Return the [x, y] coordinate for the center point of the cell that contains the specified text.  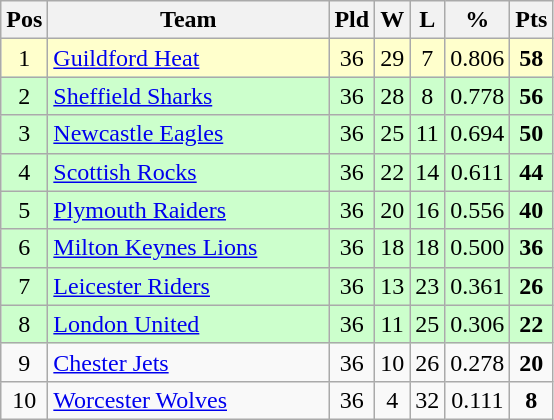
Scottish Rocks [188, 172]
Guildford Heat [188, 58]
0.306 [478, 324]
Pld [352, 20]
29 [392, 58]
Chester Jets [188, 362]
2 [24, 96]
14 [428, 172]
L [428, 20]
Sheffield Sharks [188, 96]
16 [428, 210]
London United [188, 324]
Team [188, 20]
Worcester Wolves [188, 400]
Newcastle Eagles [188, 134]
3 [24, 134]
0.278 [478, 362]
0.806 [478, 58]
40 [532, 210]
0.556 [478, 210]
0.500 [478, 248]
50 [532, 134]
0.778 [478, 96]
6 [24, 248]
Leicester Riders [188, 286]
% [478, 20]
Plymouth Raiders [188, 210]
56 [532, 96]
0.694 [478, 134]
32 [428, 400]
W [392, 20]
0.611 [478, 172]
Pos [24, 20]
0.111 [478, 400]
44 [532, 172]
0.361 [478, 286]
Milton Keynes Lions [188, 248]
28 [392, 96]
9 [24, 362]
1 [24, 58]
Pts [532, 20]
13 [392, 286]
23 [428, 286]
58 [532, 58]
5 [24, 210]
